Find where the given text appears and provide that cell's center as (X, Y) coordinate. 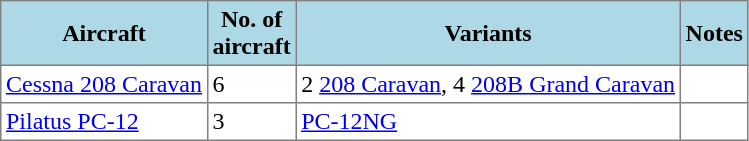
3 (252, 122)
6 (252, 84)
Cessna 208 Caravan (104, 84)
Aircraft (104, 33)
Notes (714, 33)
No. ofaircraft (252, 33)
2 208 Caravan, 4 208B Grand Caravan (488, 84)
Variants (488, 33)
Pilatus PC-12 (104, 122)
PC-12NG (488, 122)
